Pinpoint the cell where the given text exists, returning its (x, y) midpoint coordinate. 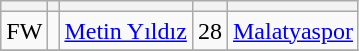
28 (210, 31)
Metin Yıldız (126, 31)
FW (24, 31)
Malatyaspor (292, 31)
